Locate the cell with the specified text and output its (X, Y) center coordinate. 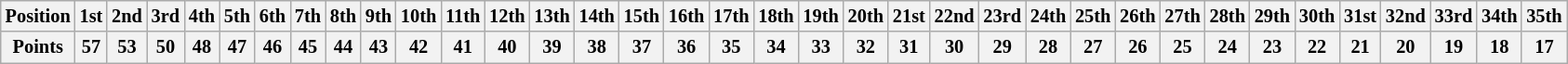
29th (1272, 16)
31st (1360, 16)
7th (308, 16)
17 (1544, 47)
37 (642, 47)
44 (343, 47)
47 (237, 47)
17th (731, 16)
16th (686, 16)
27th (1182, 16)
33rd (1454, 16)
33 (821, 47)
23 (1272, 47)
26 (1137, 47)
25th (1093, 16)
29 (1002, 47)
45 (308, 47)
11th (463, 16)
9th (379, 16)
32 (866, 47)
53 (126, 47)
40 (507, 47)
Points (38, 47)
22 (1317, 47)
28 (1048, 47)
35 (731, 47)
13th (551, 16)
12th (507, 16)
32nd (1406, 16)
1st (91, 16)
21 (1360, 47)
57 (91, 47)
21st (910, 16)
48 (202, 47)
39 (551, 47)
19 (1454, 47)
3rd (166, 16)
18 (1499, 47)
19th (821, 16)
42 (419, 47)
38 (597, 47)
41 (463, 47)
Position (38, 16)
8th (343, 16)
28th (1228, 16)
31 (910, 47)
34th (1499, 16)
50 (166, 47)
26th (1137, 16)
18th (776, 16)
6th (272, 16)
10th (419, 16)
36 (686, 47)
20 (1406, 47)
46 (272, 47)
35th (1544, 16)
23rd (1002, 16)
2nd (126, 16)
30th (1317, 16)
24 (1228, 47)
43 (379, 47)
5th (237, 16)
22nd (954, 16)
30 (954, 47)
25 (1182, 47)
27 (1093, 47)
15th (642, 16)
14th (597, 16)
34 (776, 47)
4th (202, 16)
24th (1048, 16)
20th (866, 16)
